Identify which cell holds the provided text, then report its (X, Y) central coordinate. 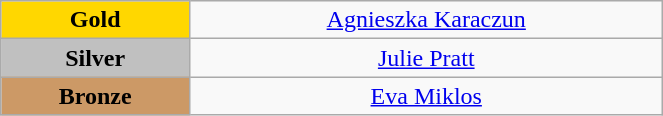
Gold (96, 20)
Eva Miklos (426, 96)
Julie Pratt (426, 58)
Silver (96, 58)
Bronze (96, 96)
Agnieszka Karaczun (426, 20)
